Detect which cell encompasses the target text, then output its (x, y) center coordinate. 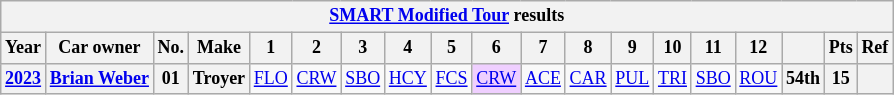
01 (170, 78)
Ref (875, 48)
Car owner (99, 48)
Make (218, 48)
1 (270, 48)
5 (452, 48)
ROU (758, 78)
FCS (452, 78)
PUL (632, 78)
15 (840, 78)
TRI (673, 78)
Year (24, 48)
9 (632, 48)
ACE (544, 78)
11 (713, 48)
10 (673, 48)
2023 (24, 78)
4 (408, 48)
FLO (270, 78)
6 (496, 48)
8 (588, 48)
3 (363, 48)
7 (544, 48)
Brian Weber (99, 78)
HCY (408, 78)
12 (758, 48)
Pts (840, 48)
CAR (588, 78)
Troyer (218, 78)
SMART Modified Tour results (447, 16)
54th (804, 78)
2 (316, 48)
No. (170, 48)
